Return the [X, Y] coordinate for the center point of the cell that contains the specified text.  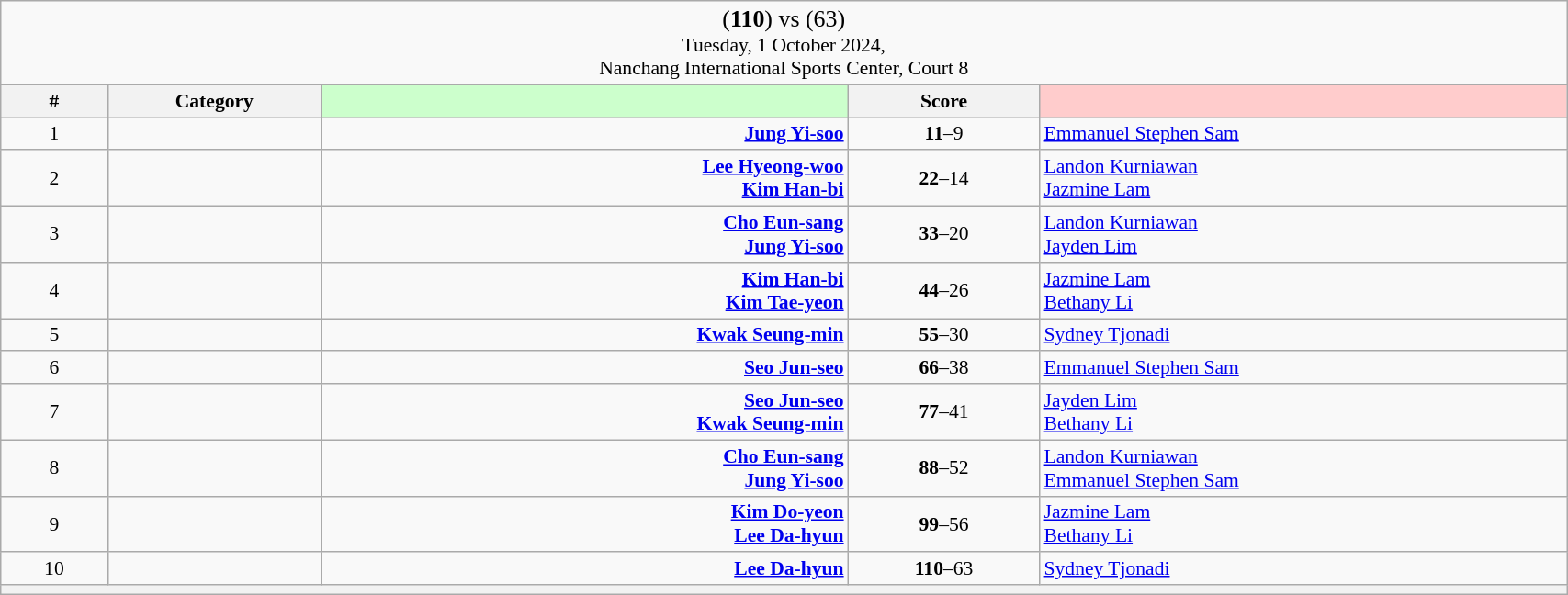
55–30 [944, 335]
1 [54, 134]
Landon Kurniawan Jazmine Lam [1303, 178]
77–41 [944, 411]
Landon Kurniawan Emmanuel Stephen Sam [1303, 468]
88–52 [944, 468]
Kwak Seung-min [585, 335]
Kim Do-yeon Lee Da-hyun [585, 523]
10 [54, 569]
# [54, 101]
Seo Jun-seo Kwak Seung-min [585, 411]
99–56 [944, 523]
Category [215, 101]
Score [944, 101]
66–38 [944, 368]
(110) vs (63)Tuesday, 1 October 2024, Nanchang International Sports Center, Court 8 [784, 42]
Jayden Lim Bethany Li [1303, 411]
7 [54, 411]
44–26 [944, 290]
2 [54, 178]
Seo Jun-seo [585, 368]
Lee Da-hyun [585, 569]
110–63 [944, 569]
11–9 [944, 134]
Landon Kurniawan Jayden Lim [1303, 235]
22–14 [944, 178]
33–20 [944, 235]
Kim Han-bi Kim Tae-yeon [585, 290]
6 [54, 368]
9 [54, 523]
Lee Hyeong-woo Kim Han-bi [585, 178]
5 [54, 335]
3 [54, 235]
Jung Yi-soo [585, 134]
4 [54, 290]
8 [54, 468]
